Return the (X, Y) coordinate for the center point of the cell that contains the specified text.  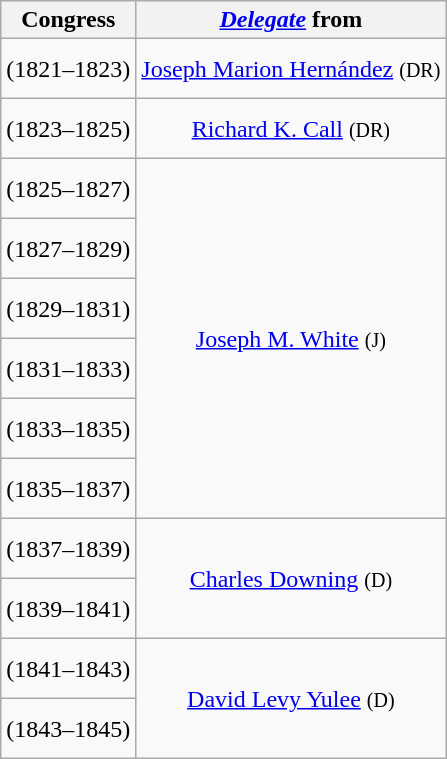
(1823–1825) (68, 129)
David Levy Yulee (D) (291, 699)
(1837–1839) (68, 549)
Richard K. Call (DR) (291, 129)
(1835–1837) (68, 489)
(1843–1845) (68, 729)
Congress (68, 20)
Delegate from (291, 20)
(1841–1843) (68, 669)
(1831–1833) (68, 369)
(1839–1841) (68, 609)
(1827–1829) (68, 249)
(1829–1831) (68, 309)
(1825–1827) (68, 189)
Joseph Marion Hernández (DR) (291, 69)
Charles Downing (D) (291, 579)
Joseph M. White (J) (291, 339)
(1821–1823) (68, 69)
(1833–1835) (68, 429)
